Identify which cell holds the provided text, then report its [X, Y] central coordinate. 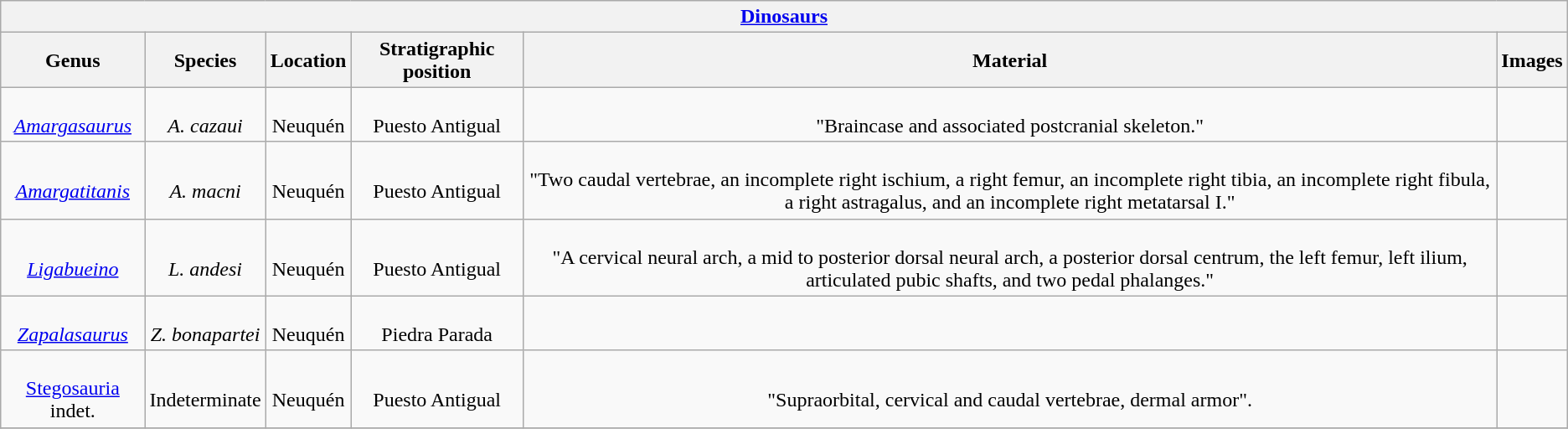
Stratigraphic position [437, 60]
Material [1009, 60]
Species [205, 60]
L. andesi [205, 257]
Z. bonapartei [205, 323]
Indeterminate [205, 389]
Amargatitanis [73, 180]
Ligabueino [73, 257]
Dinosaurs [784, 17]
Piedra Parada [437, 323]
Genus [73, 60]
A. cazaui [205, 114]
A. macni [205, 180]
"Braincase and associated postcranial skeleton." [1009, 114]
Stegosauria indet. [73, 389]
"Supraorbital, cervical and caudal vertebrae, dermal armor". [1009, 389]
Location [308, 60]
Images [1532, 60]
Zapalasaurus [73, 323]
Amargasaurus [73, 114]
